Locate the cell with the specified text and output its [X, Y] center coordinate. 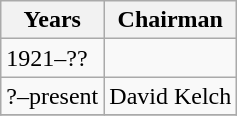
?–present [52, 96]
Chairman [170, 20]
Years [52, 20]
1921–?? [52, 58]
David Kelch [170, 96]
